Provide the (x, y) coordinate of the cell's center where the given text is located.  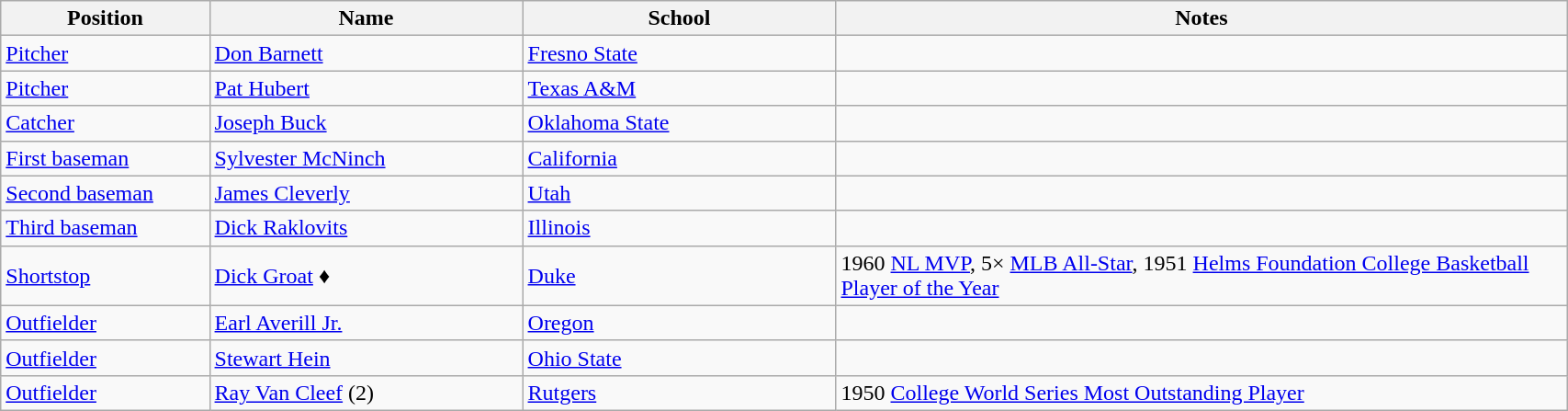
Oregon (680, 323)
Don Barnett (366, 53)
Texas A&M (680, 88)
Pat Hubert (366, 88)
Dick Raklovits (366, 228)
Oklahoma State (680, 123)
First baseman (105, 158)
Earl Averill Jr. (366, 323)
Position (105, 18)
California (680, 158)
Joseph Buck (366, 123)
Name (366, 18)
Ray Van Cleef (2) (366, 393)
Shortstop (105, 276)
Second baseman (105, 193)
Ohio State (680, 358)
Notes (1201, 18)
Fresno State (680, 53)
Dick Groat ♦ (366, 276)
1960 NL MVP, 5× MLB All-Star, 1951 Helms Foundation College Basketball Player of the Year (1201, 276)
James Cleverly (366, 193)
Catcher (105, 123)
School (680, 18)
Duke (680, 276)
Rutgers (680, 393)
1950 College World Series Most Outstanding Player (1201, 393)
Illinois (680, 228)
Third baseman (105, 228)
Sylvester McNinch (366, 158)
Stewart Hein (366, 358)
Utah (680, 193)
